Search for the cell housing the specified text and yield its [x, y] center coordinate. 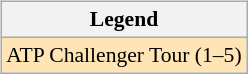
Legend [124, 20]
ATP Challenger Tour (1–5) [124, 55]
